Pinpoint the cell where the given text exists, returning its (X, Y) midpoint coordinate. 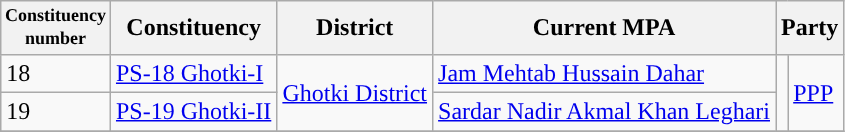
Constituency number (56, 28)
Constituency (193, 28)
18 (56, 73)
PPP (816, 92)
Current MPA (604, 28)
Jam Mehtab Hussain Dahar (604, 73)
Ghotki District (355, 92)
19 (56, 111)
District (355, 28)
Sardar Nadir Akmal Khan Leghari (604, 111)
PS-18 Ghotki-I (193, 73)
PS-19 Ghotki-II (193, 111)
Party (810, 28)
